Capture the cell that displays the provided text and extract its [X, Y] central coordinate. 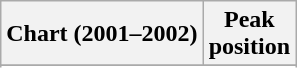
Chart (2001–2002) [102, 34]
Peakposition [249, 34]
